Extract the [X, Y] coordinate from the center of the cell holding the provided text.  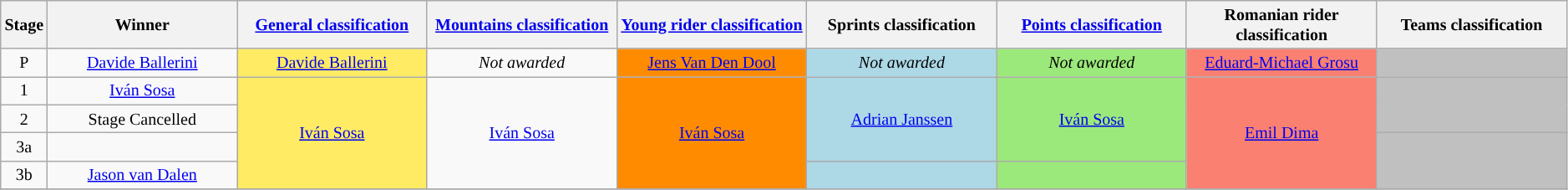
1 [24, 90]
3a [24, 147]
Young rider classification [712, 25]
Winner [142, 25]
Jens Van Den Dool [712, 64]
General classification [332, 25]
Eduard-Michael Grosu [1281, 64]
Mountains classification [521, 25]
2 [24, 119]
Stage Cancelled [142, 119]
Jason van Dalen [142, 174]
3b [24, 174]
Adrian Janssen [902, 119]
Emil Dima [1281, 133]
Teams classification [1472, 25]
Stage [24, 25]
Romanian rider classification [1281, 25]
Sprints classification [902, 25]
Points classification [1091, 25]
P [24, 64]
